Determine the [x, y] coordinate at the center of the cell enclosing the given text.  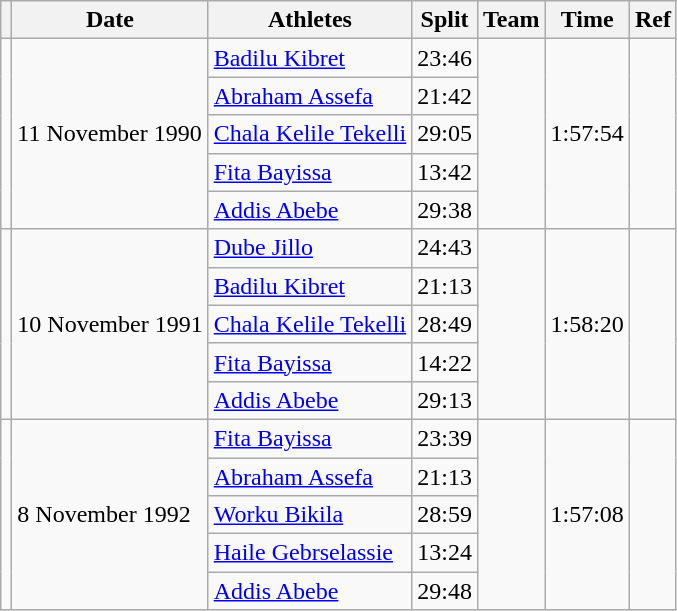
14:22 [445, 362]
Dube Jillo [310, 248]
1:58:20 [587, 324]
23:39 [445, 438]
Team [511, 20]
1:57:08 [587, 514]
13:24 [445, 553]
23:46 [445, 58]
Worku Bikila [310, 515]
28:59 [445, 515]
Date [110, 20]
11 November 1990 [110, 134]
Split [445, 20]
29:48 [445, 591]
29:05 [445, 134]
Athletes [310, 20]
8 November 1992 [110, 514]
24:43 [445, 248]
10 November 1991 [110, 324]
Haile Gebrselassie [310, 553]
29:38 [445, 210]
1:57:54 [587, 134]
29:13 [445, 400]
28:49 [445, 324]
Time [587, 20]
21:42 [445, 96]
13:42 [445, 172]
Ref [652, 20]
